For the text-containing cell, return its midpoint in [x, y] coordinate format. 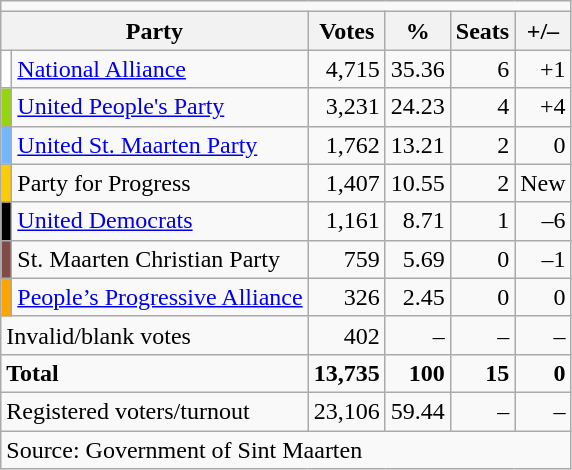
1,161 [346, 221]
2.45 [418, 297]
326 [346, 297]
15 [482, 373]
3,231 [346, 107]
+/– [543, 31]
Party [154, 31]
13,735 [346, 373]
1 [482, 221]
Seats [482, 31]
United People's Party [160, 107]
Registered voters/turnout [154, 411]
100 [418, 373]
4 [482, 107]
Total [154, 373]
St. Maarten Christian Party [160, 259]
8.71 [418, 221]
National Alliance [160, 69]
10.55 [418, 183]
1,407 [346, 183]
35.36 [418, 69]
13.21 [418, 145]
Votes [346, 31]
+1 [543, 69]
–1 [543, 259]
24.23 [418, 107]
Invalid/blank votes [154, 335]
59.44 [418, 411]
Source: Government of Sint Maarten [286, 449]
+4 [543, 107]
United Democrats [160, 221]
6 [482, 69]
% [418, 31]
402 [346, 335]
United St. Maarten Party [160, 145]
–6 [543, 221]
New [543, 183]
People’s Progressive Alliance [160, 297]
23,106 [346, 411]
1,762 [346, 145]
Party for Progress [160, 183]
759 [346, 259]
4,715 [346, 69]
5.69 [418, 259]
